From the cell containing the given text, extract its center point as [x, y] coordinate. 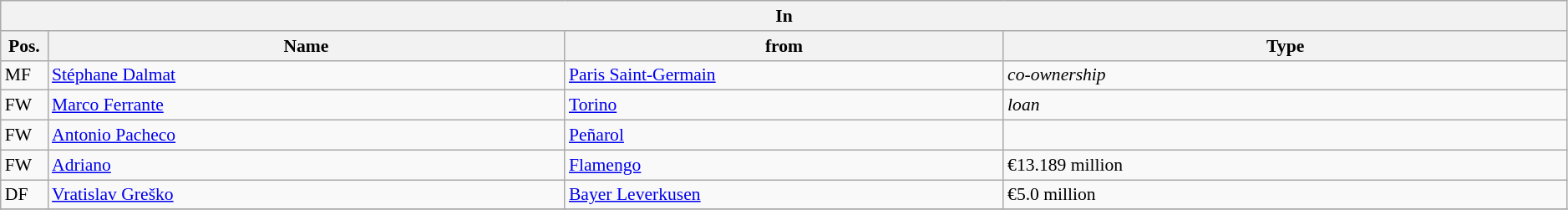
€13.189 million [1285, 165]
Type [1285, 46]
€5.0 million [1285, 195]
Torino [784, 105]
Vratislav Greško [306, 195]
Flamengo [784, 165]
Name [306, 46]
co-ownership [1285, 75]
Marco Ferrante [306, 105]
Pos. [24, 46]
MF [24, 75]
Antonio Pacheco [306, 136]
from [784, 46]
Stéphane Dalmat [306, 75]
Peñarol [784, 136]
Bayer Leverkusen [784, 195]
loan [1285, 105]
Adriano [306, 165]
Paris Saint-Germain [784, 75]
In [784, 16]
DF [24, 195]
